Identify which cell holds the provided text, then report its [X, Y] central coordinate. 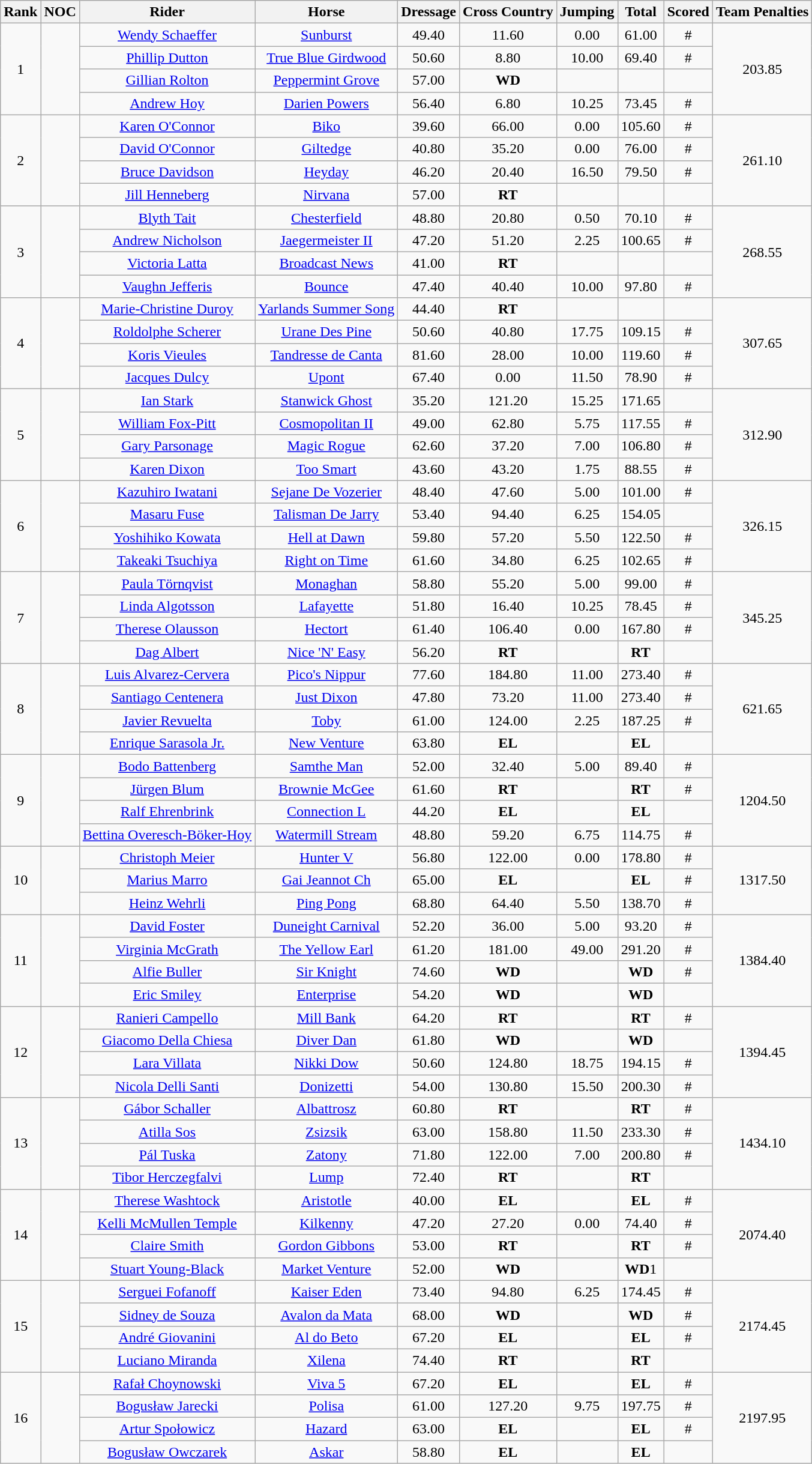
16 [20, 1417]
Albattrosz [326, 1109]
71.80 [429, 1155]
76.00 [641, 149]
197.75 [641, 1406]
Hazard [326, 1429]
20.80 [508, 217]
79.50 [641, 172]
171.65 [641, 401]
Sir Knight [326, 972]
41.00 [429, 263]
88.55 [641, 469]
Bogusław Jarecki [167, 1406]
Hell at Dawn [326, 537]
WD1 [641, 1269]
13 [20, 1143]
51.80 [429, 606]
47.40 [429, 286]
Serguei Fofanoff [167, 1292]
Samthe Man [326, 766]
60.80 [429, 1109]
68.00 [429, 1314]
59.20 [508, 835]
Jürgen Blum [167, 789]
Talisman De Jarry [326, 515]
Takeaki Tsuchiya [167, 560]
11 [20, 960]
Yoshihiko Kowata [167, 537]
54.00 [429, 1086]
121.20 [508, 401]
Masaru Fuse [167, 515]
5 [20, 435]
203.85 [762, 69]
Connection L [326, 812]
100.65 [641, 240]
Lafayette [326, 606]
1204.50 [762, 800]
Rider [167, 12]
15.25 [587, 401]
Christoph Meier [167, 858]
Nicola Delli Santi [167, 1086]
73.20 [508, 698]
78.90 [641, 378]
Aristotle [326, 1200]
61.80 [429, 1041]
64.20 [429, 1018]
Jumping [587, 12]
312.90 [762, 435]
78.45 [641, 606]
69.40 [641, 58]
Pál Tuska [167, 1155]
291.20 [641, 949]
94.40 [508, 515]
Darien Powers [326, 103]
20.40 [508, 172]
Watermill Stream [326, 835]
Luis Alvarez-Cervera [167, 675]
Heyday [326, 172]
Blyth Tait [167, 217]
Gillian Rolton [167, 80]
Lump [326, 1178]
True Blue Girdwood [326, 58]
174.45 [641, 1292]
1 [20, 69]
138.70 [641, 903]
Jacques Dulcy [167, 378]
73.40 [429, 1292]
2 [20, 160]
9.75 [587, 1406]
Broadcast News [326, 263]
106.80 [641, 446]
114.75 [641, 835]
Jaegermeister II [326, 240]
54.20 [429, 994]
Al do Beto [326, 1337]
Duneight Carnival [326, 926]
Magic Rogue [326, 446]
187.25 [641, 721]
11.60 [508, 35]
37.20 [508, 446]
62.80 [508, 423]
27.20 [508, 1223]
8 [20, 709]
34.80 [508, 560]
Claire Smith [167, 1246]
16.50 [587, 172]
Gábor Schaller [167, 1109]
105.60 [641, 126]
David O'Connor [167, 149]
Rank [20, 12]
61.20 [429, 949]
200.80 [641, 1155]
Kaiser Eden [326, 1292]
Paula Törnqvist [167, 583]
Marie-Christine Duroy [167, 309]
Bogusław Owczarek [167, 1452]
Mill Bank [326, 1018]
Phillip Dutton [167, 58]
Total [641, 12]
Scored [688, 12]
Wendy Schaeffer [167, 35]
44.20 [429, 812]
Askar [326, 1452]
William Fox-Pitt [167, 423]
14 [20, 1235]
106.40 [508, 629]
Pico's Nippur [326, 675]
Marius Marro [167, 880]
40.00 [429, 1200]
345.25 [762, 617]
Viva 5 [326, 1383]
Alfie Buller [167, 972]
261.10 [762, 160]
Cross Country [508, 12]
Polisa [326, 1406]
Brownie McGee [326, 789]
130.80 [508, 1086]
Zatony [326, 1155]
74.60 [429, 972]
Ping Pong [326, 903]
64.40 [508, 903]
Therese Olausson [167, 629]
Stanwick Ghost [326, 401]
94.80 [508, 1292]
2197.95 [762, 1417]
55.20 [508, 583]
Ian Stark [167, 401]
Team Penalties [762, 12]
56.80 [429, 858]
Bettina Overesch-Böker-Hoy [167, 835]
268.55 [762, 252]
Santiago Centenera [167, 698]
Andrew Nicholson [167, 240]
70.10 [641, 217]
Yarlands Summer Song [326, 309]
Jill Henneberg [167, 195]
Enrique Sarasola Jr. [167, 743]
Stuart Young-Black [167, 1269]
181.00 [508, 949]
Just Dixon [326, 698]
Too Smart [326, 469]
167.80 [641, 629]
Kilkenny [326, 1223]
Tibor Herczegfalvi [167, 1178]
Heinz Wehrli [167, 903]
Bruce Davidson [167, 172]
15.50 [587, 1086]
Giacomo Della Chiesa [167, 1041]
46.20 [429, 172]
Horse [326, 12]
124.00 [508, 721]
97.80 [641, 286]
Gordon Gibbons [326, 1246]
Bounce [326, 286]
57.20 [508, 537]
Nikki Dow [326, 1063]
9 [20, 800]
Toby [326, 721]
73.45 [641, 103]
184.80 [508, 675]
49.40 [429, 35]
NOC [60, 12]
56.40 [429, 103]
28.00 [508, 355]
56.20 [429, 652]
Bodo Battenberg [167, 766]
Chesterfield [326, 217]
Right on Time [326, 560]
Monaghan [326, 583]
Virginia McGrath [167, 949]
127.20 [508, 1406]
1434.10 [762, 1143]
Karen Dixon [167, 469]
5.75 [587, 423]
Nirvana [326, 195]
Ralf Ehrenbrink [167, 812]
53.00 [429, 1246]
André Giovanini [167, 1337]
117.55 [641, 423]
Xilena [326, 1360]
Kelli McMullen Temple [167, 1223]
8.80 [508, 58]
Hectort [326, 629]
Ranieri Campello [167, 1018]
307.65 [762, 343]
621.65 [762, 709]
17.75 [587, 332]
2174.45 [762, 1326]
Sunburst [326, 35]
Therese Washtock [167, 1200]
59.80 [429, 537]
233.30 [641, 1132]
51.20 [508, 240]
Dag Albert [167, 652]
Giltedge [326, 149]
6.80 [508, 103]
44.40 [429, 309]
6.75 [587, 835]
36.00 [508, 926]
1384.40 [762, 960]
39.60 [429, 126]
David Foster [167, 926]
43.60 [429, 469]
Victoria Latta [167, 263]
326.15 [762, 526]
101.00 [641, 492]
194.15 [641, 1063]
16.40 [508, 606]
63.80 [429, 743]
Roldolphe Scherer [167, 332]
15 [20, 1326]
12 [20, 1052]
1317.50 [762, 880]
Upont [326, 378]
119.60 [641, 355]
7 [20, 617]
Rafał Choynowski [167, 1383]
89.40 [641, 766]
52.20 [429, 926]
Javier Revuelta [167, 721]
65.00 [429, 880]
32.40 [508, 766]
Gary Parsonage [167, 446]
47.60 [508, 492]
1394.45 [762, 1052]
1.75 [587, 469]
Hunter V [326, 858]
Sejane De Vozerier [326, 492]
Artur Społowicz [167, 1429]
102.65 [641, 560]
Cosmopolitan II [326, 423]
The Yellow Earl [326, 949]
Nice 'N' Easy [326, 652]
68.80 [429, 903]
Atilla Sos [167, 1132]
Koris Vieules [167, 355]
122.50 [641, 537]
18.75 [587, 1063]
0.50 [587, 217]
178.80 [641, 858]
Vaughn Jefferis [167, 286]
40.40 [508, 286]
Tandresse de Canta [326, 355]
Market Venture [326, 1269]
Andrew Hoy [167, 103]
New Venture [326, 743]
2074.40 [762, 1235]
Kazuhiro Iwatani [167, 492]
Karen O'Connor [167, 126]
3 [20, 252]
4 [20, 343]
Enterprise [326, 994]
43.20 [508, 469]
77.60 [429, 675]
124.80 [508, 1063]
10 [20, 880]
66.00 [508, 126]
Dressage [429, 12]
47.80 [429, 698]
62.60 [429, 446]
Gai Jeannot Ch [326, 880]
158.80 [508, 1132]
81.60 [429, 355]
Diver Dan [326, 1041]
Eric Smiley [167, 994]
Urane Des Pine [326, 332]
99.00 [641, 583]
67.40 [429, 378]
6 [20, 526]
109.15 [641, 332]
53.40 [429, 515]
Luciano Miranda [167, 1360]
Zsizsik [326, 1132]
Lara Villata [167, 1063]
Peppermint Grove [326, 80]
Donizetti [326, 1086]
61.40 [429, 629]
Linda Algotsson [167, 606]
Biko [326, 126]
72.40 [429, 1178]
Sidney de Souza [167, 1314]
93.20 [641, 926]
154.05 [641, 515]
200.30 [641, 1086]
Avalon da Mata [326, 1314]
48.40 [429, 492]
